Provide the [x, y] coordinate of the cell's center where the given text is located.  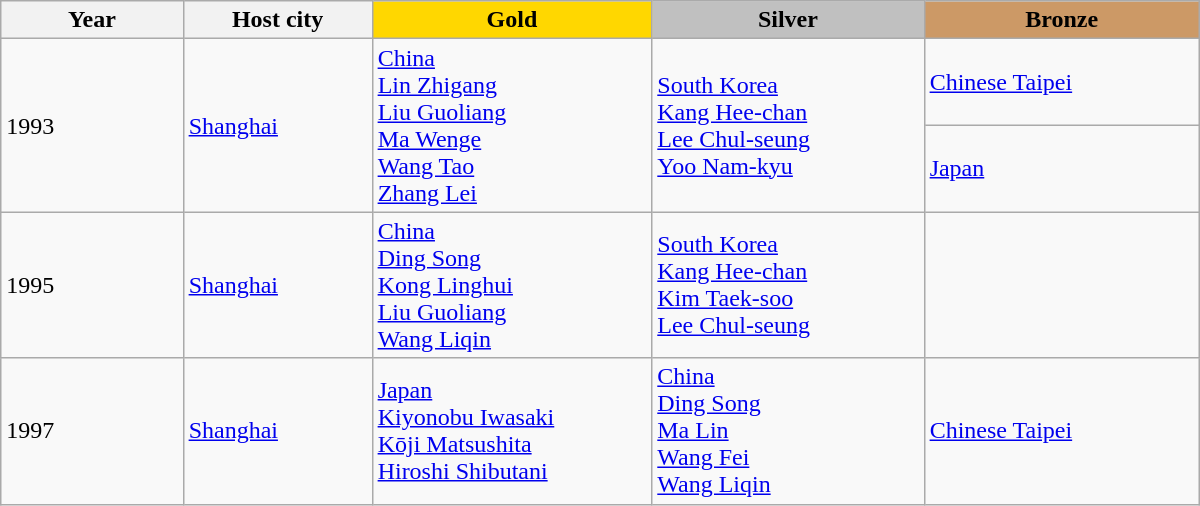
Bronze [1062, 20]
South KoreaKang Hee-chanKim Taek-sooLee Chul-seung [788, 285]
JapanKiyonobu IwasakiKōji MatsushitaHiroshi Shibutani [512, 431]
Silver [788, 20]
ChinaLin ZhigangLiu GuoliangMa WengeWang TaoZhang Lei [512, 126]
Japan [1062, 168]
1993 [92, 126]
Gold [512, 20]
1995 [92, 285]
ChinaDing SongMa LinWang FeiWang Liqin [788, 431]
1997 [92, 431]
Year [92, 20]
South KoreaKang Hee-chanLee Chul-seungYoo Nam-kyu [788, 126]
Host city [278, 20]
ChinaDing SongKong LinghuiLiu GuoliangWang Liqin [512, 285]
